Identify which cell holds the provided text, then report its (x, y) central coordinate. 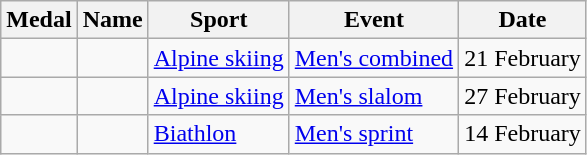
Event (374, 20)
Name (112, 20)
Men's combined (374, 58)
Date (523, 20)
Sport (218, 20)
Medal (39, 20)
Men's sprint (374, 134)
21 February (523, 58)
Biathlon (218, 134)
Men's slalom (374, 96)
14 February (523, 134)
27 February (523, 96)
